Detect which cell encompasses the target text, then output its (x, y) center coordinate. 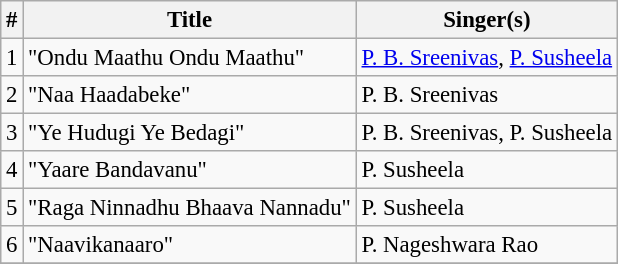
3 (12, 133)
P. B. Sreenivas (486, 95)
1 (12, 58)
"Ondu Maathu Ondu Maathu" (190, 58)
5 (12, 208)
4 (12, 170)
"Naavikanaaro" (190, 245)
# (12, 20)
Title (190, 20)
"Naa Haadabeke" (190, 95)
2 (12, 95)
Singer(s) (486, 20)
"Ye Hudugi Ye Bedagi" (190, 133)
"Raga Ninnadhu Bhaava Nannadu" (190, 208)
6 (12, 245)
"Yaare Bandavanu" (190, 170)
P. Nageshwara Rao (486, 245)
